Output the (x, y) coordinate of the center of the cell containing the given text.  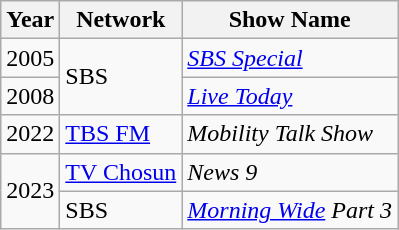
2005 (30, 58)
News 9 (290, 172)
Morning Wide Part 3 (290, 210)
2022 (30, 134)
Live Today (290, 96)
TBS FM (121, 134)
SBS Special (290, 58)
2008 (30, 96)
2023 (30, 191)
Mobility Talk Show (290, 134)
Year (30, 20)
TV Chosun (121, 172)
Network (121, 20)
Show Name (290, 20)
